Scan for the cell matching the given text and deliver its [X, Y] coordinate at center. 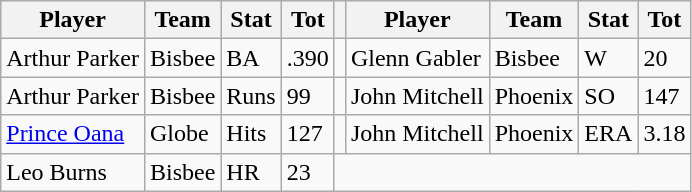
127 [308, 134]
BA [251, 58]
.390 [308, 58]
20 [664, 58]
HR [251, 172]
Prince Oana [73, 134]
23 [308, 172]
SO [608, 96]
3.18 [664, 134]
Globe [182, 134]
Glenn Gabler [417, 58]
Hits [251, 134]
Runs [251, 96]
99 [308, 96]
Leo Burns [73, 172]
ERA [608, 134]
W [608, 58]
147 [664, 96]
